Output the [X, Y] coordinate of the center of the cell containing the given text.  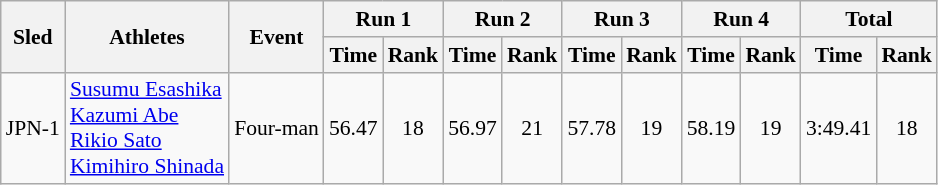
3:49.41 [838, 128]
Sled [33, 36]
Event [276, 36]
Four-man [276, 128]
Total [869, 19]
Susumu EsashikaKazumi AbeRikio SatoKimihiro Shinada [147, 128]
Run 2 [502, 19]
56.47 [354, 128]
Run 4 [742, 19]
58.19 [712, 128]
21 [532, 128]
JPN-1 [33, 128]
57.78 [592, 128]
Athletes [147, 36]
56.97 [472, 128]
Run 1 [384, 19]
Run 3 [622, 19]
